Return the [x, y] coordinate for the center point of the cell that contains the specified text.  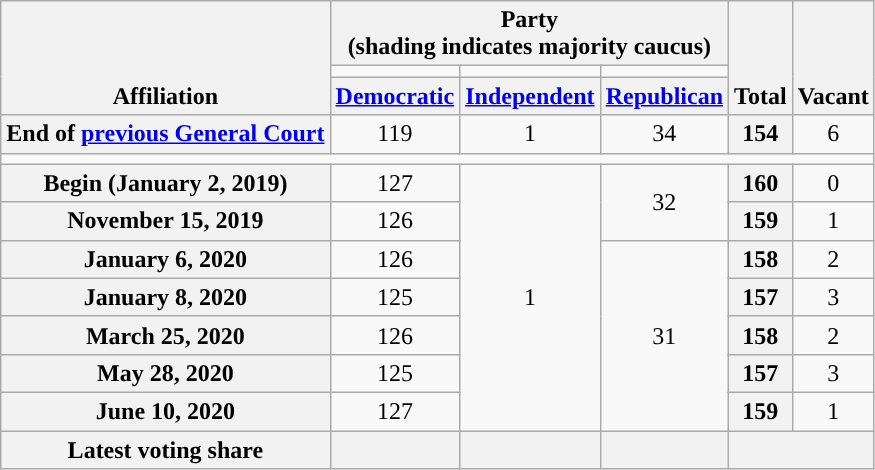
Latest voting share [166, 449]
0 [833, 183]
End of previous General Court [166, 134]
154 [761, 134]
January 8, 2020 [166, 297]
31 [664, 335]
June 10, 2020 [166, 411]
Begin (January 2, 2019) [166, 183]
May 28, 2020 [166, 373]
32 [664, 202]
January 6, 2020 [166, 259]
Total [761, 58]
Affiliation [166, 58]
Independent [530, 96]
34 [664, 134]
November 15, 2019 [166, 221]
Democratic [395, 96]
Republican [664, 96]
6 [833, 134]
Party(shading indicates majority caucus) [530, 34]
Vacant [833, 58]
March 25, 2020 [166, 335]
160 [761, 183]
119 [395, 134]
